Determine the (x, y) coordinate at the center of the cell enclosing the given text.  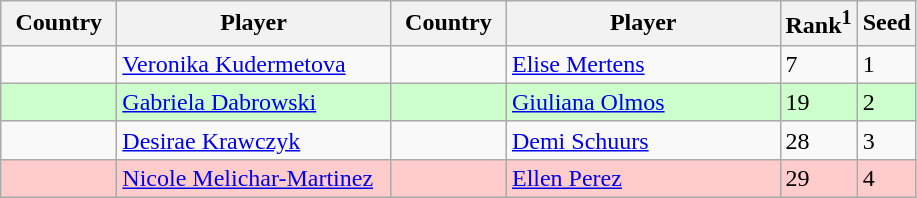
Seed (886, 24)
Giuliana Olmos (643, 102)
1 (886, 64)
19 (818, 102)
7 (818, 64)
Rank1 (818, 24)
Desirae Krawczyk (254, 140)
29 (818, 178)
Elise Mertens (643, 64)
4 (886, 178)
28 (818, 140)
Gabriela Dabrowski (254, 102)
Demi Schuurs (643, 140)
Ellen Perez (643, 178)
Nicole Melichar-Martinez (254, 178)
2 (886, 102)
3 (886, 140)
Veronika Kudermetova (254, 64)
